Return [x, y] of the center of cell containing provided text 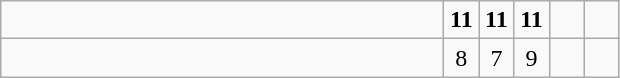
7 [496, 58]
9 [532, 58]
8 [462, 58]
